Pinpoint the cell where the given text exists, returning its [X, Y] midpoint coordinate. 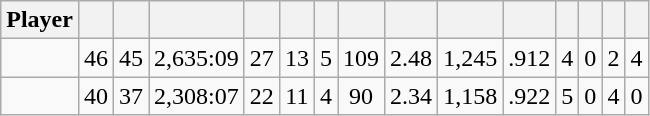
45 [132, 58]
1,158 [470, 96]
.922 [530, 96]
22 [262, 96]
11 [296, 96]
2,635:09 [197, 58]
2,308:07 [197, 96]
37 [132, 96]
46 [96, 58]
2 [614, 58]
1,245 [470, 58]
Player [40, 20]
90 [362, 96]
40 [96, 96]
27 [262, 58]
2.34 [412, 96]
13 [296, 58]
2.48 [412, 58]
.912 [530, 58]
109 [362, 58]
